For the text-containing cell, return its midpoint in [X, Y] coordinate format. 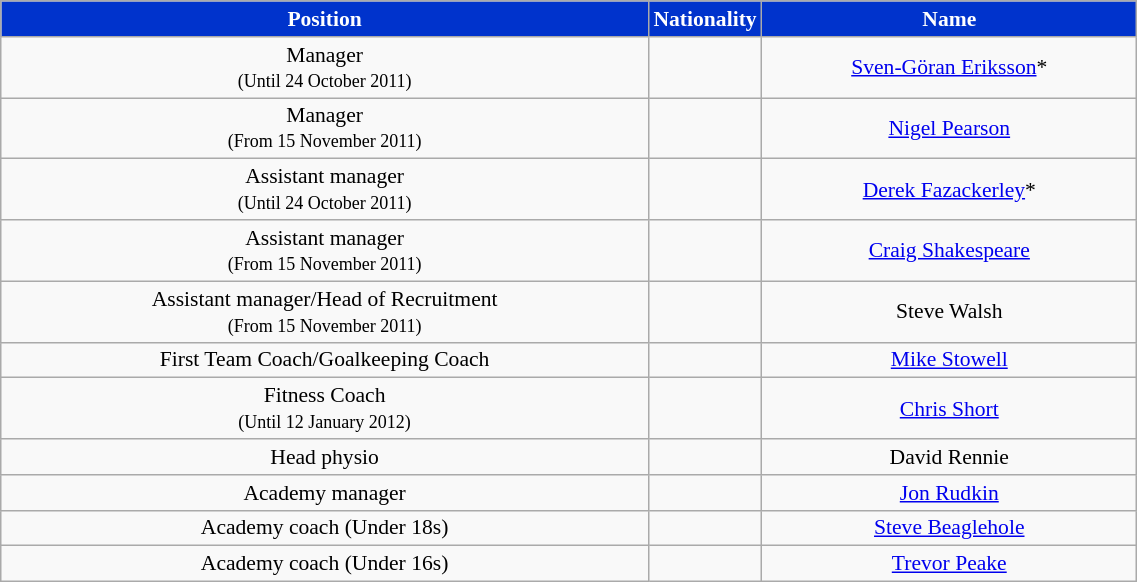
Fitness Coach (Until 12 January 2012) [325, 408]
David Rennie [950, 457]
Head physio [325, 457]
Steve Walsh [950, 312]
Chris Short [950, 408]
Academy coach (Under 16s) [325, 564]
Jon Rudkin [950, 493]
Trevor Peake [950, 564]
Manager(From 15 November 2011) [325, 128]
Derek Fazackerley* [950, 190]
Sven-Göran Eriksson* [950, 68]
Academy coach (Under 18s) [325, 528]
Steve Beaglehole [950, 528]
Academy manager [325, 493]
Assistant manager/Head of Recruitment(From 15 November 2011) [325, 312]
Nigel Pearson [950, 128]
Manager(Until 24 October 2011) [325, 68]
Craig Shakespeare [950, 250]
Name [950, 19]
Nationality [704, 19]
Assistant manager(Until 24 October 2011) [325, 190]
First Team Coach/Goalkeeping Coach [325, 360]
Position [325, 19]
Assistant manager(From 15 November 2011) [325, 250]
Mike Stowell [950, 360]
